Return [x, y] of the center of cell containing provided text 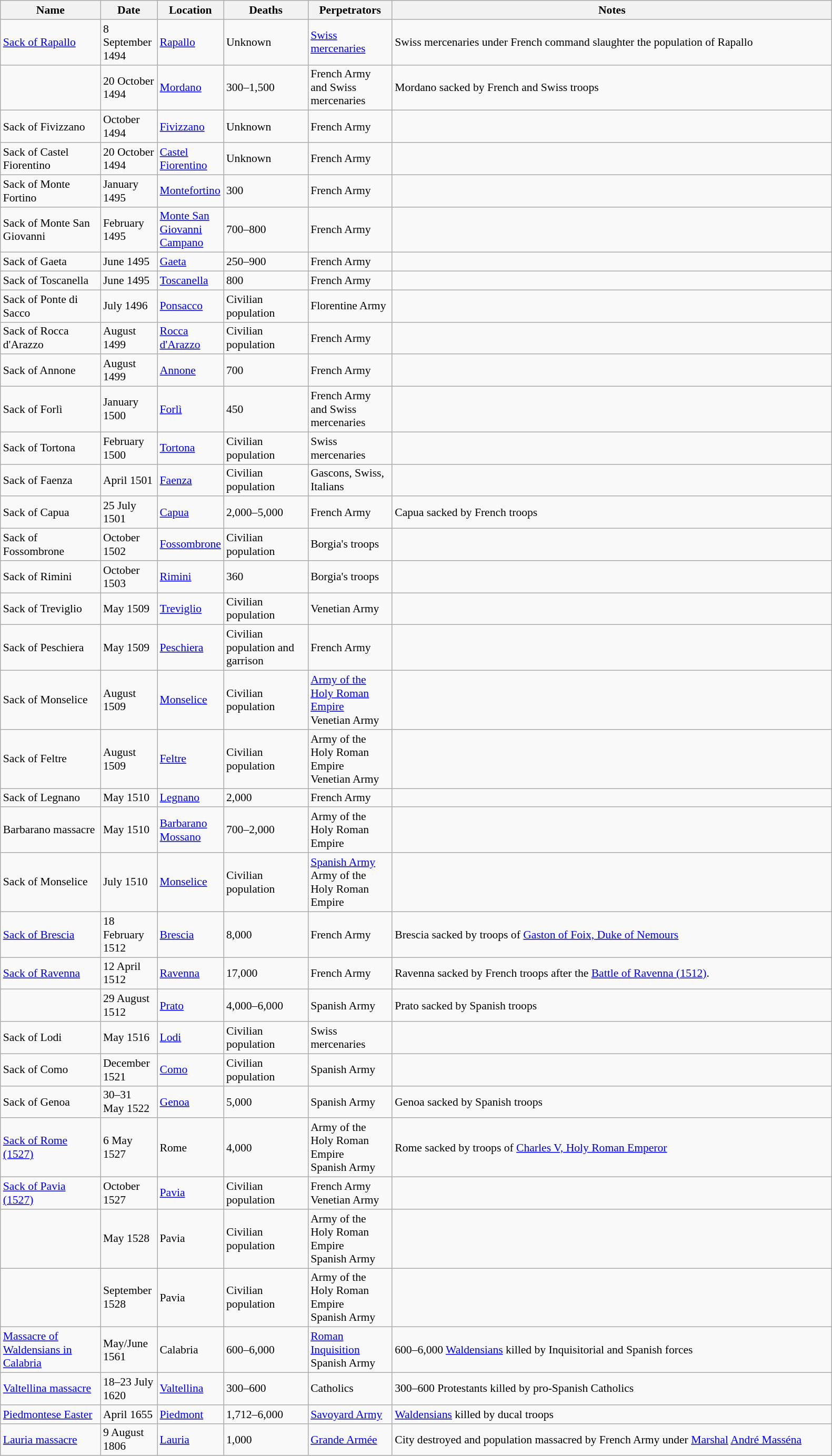
January 1500 [129, 409]
Feltre [190, 759]
Valtellina [190, 1389]
18–23 July 1620 [129, 1389]
Ponsacco [190, 306]
1,712–6,000 [266, 1414]
Annone [190, 370]
October 1527 [129, 1193]
July 1510 [129, 882]
Sack of Gaeta [51, 262]
Army of the Holy Roman Empire [350, 830]
18 February 1512 [129, 934]
Lauria [190, 1439]
4,000–6,000 [266, 1006]
Rocca d'Arazzo [190, 338]
April 1501 [129, 480]
Notes [612, 10]
Brescia sacked by troops of Gaston of Foix, Duke of Nemours [612, 934]
December 1521 [129, 1070]
Sack of Capua [51, 512]
Sack of Toscanella [51, 281]
Name [51, 10]
600–6,000 [266, 1350]
Rome sacked by troops of Charles V, Holy Roman Emperor [612, 1148]
5,000 [266, 1101]
January 1495 [129, 190]
Sack of Como [51, 1070]
Lauria massacre [51, 1439]
300–1,500 [266, 87]
July 1496 [129, 306]
Sack of Forlì [51, 409]
French ArmyVenetian Army [350, 1193]
Savoyard Army [350, 1414]
Forlì [190, 409]
Waldensians killed by ducal troops [612, 1414]
800 [266, 281]
Sack of Annone [51, 370]
Genoa [190, 1101]
Sack of Rapallo [51, 42]
Brescia [190, 934]
360 [266, 577]
May/June 1561 [129, 1350]
Ravenna [190, 973]
8 September 1494 [129, 42]
Tortona [190, 448]
Gaeta [190, 262]
Montefortino [190, 190]
Barbarano massacre [51, 830]
Sack of Rome (1527) [51, 1148]
Capua [190, 512]
Rapallo [190, 42]
Sack of Genoa [51, 1101]
Massacre of Waldensians in Calabria [51, 1350]
May 1528 [129, 1239]
Gascons, Swiss, Italians [350, 480]
25 July 1501 [129, 512]
Fossombrone [190, 545]
9 August 1806 [129, 1439]
Location [190, 10]
April 1655 [129, 1414]
October 1494 [129, 126]
Sack of Legnano [51, 798]
2,000 [266, 798]
Sack of Ravenna [51, 973]
450 [266, 409]
Prato [190, 1006]
September 1528 [129, 1298]
Ravenna sacked by French troops after the Battle of Ravenna (1512). [612, 973]
8,000 [266, 934]
700–800 [266, 229]
Sack of Brescia [51, 934]
Calabria [190, 1350]
Sack of Feltre [51, 759]
300–600 [266, 1389]
Sack of Treviglio [51, 609]
Sack of Monte Fortino [51, 190]
Rimini [190, 577]
Toscanella [190, 281]
2,000–5,000 [266, 512]
Treviglio [190, 609]
Sack of Fivizzano [51, 126]
Roman InquisitionSpanish Army [350, 1350]
Genoa sacked by Spanish troops [612, 1101]
Spanish ArmyArmy of the Holy Roman Empire [350, 882]
Mordano sacked by French and Swiss troops [612, 87]
1,000 [266, 1439]
Sack of Ponte di Sacco [51, 306]
Monte San Giovanni Campano [190, 229]
May 1516 [129, 1037]
Catholics [350, 1389]
Piedmontese Easter [51, 1414]
Prato sacked by Spanish troops [612, 1006]
700 [266, 370]
Valtellina massacre [51, 1389]
Piedmont [190, 1414]
Lodi [190, 1037]
Sack of Monte San Giovanni [51, 229]
Swiss mercenaries under French command slaughter the population of Rapallo [612, 42]
29 August 1512 [129, 1006]
Perpetrators [350, 10]
Rome [190, 1148]
Sack of Castel Fiorentino [51, 159]
30–31 May 1522 [129, 1101]
Capua sacked by French troops [612, 512]
Sack of Lodi [51, 1037]
Deaths [266, 10]
600–6,000 Waldensians killed by Inquisitorial and Spanish forces [612, 1350]
Sack of Pavia (1527) [51, 1193]
Barbarano Mossano [190, 830]
February 1495 [129, 229]
Legnano [190, 798]
250–900 [266, 262]
Mordano [190, 87]
700–2,000 [266, 830]
Date [129, 10]
Florentine Army [350, 306]
Sack of Peschiera [51, 648]
City destroyed and population massacred by French Army under Marshal André Masséna [612, 1439]
Civilian population and garrison [266, 648]
Faenza [190, 480]
Sack of Fossombrone [51, 545]
October 1502 [129, 545]
October 1503 [129, 577]
Fivizzano [190, 126]
Venetian Army [350, 609]
6 May 1527 [129, 1148]
Sack of Faenza [51, 480]
Como [190, 1070]
17,000 [266, 973]
4,000 [266, 1148]
Peschiera [190, 648]
Castel Fiorentino [190, 159]
12 April 1512 [129, 973]
February 1500 [129, 448]
Sack of Rimini [51, 577]
Sack of Rocca d'Arazzo [51, 338]
300–600 Protestants killed by pro-Spanish Catholics [612, 1389]
Grande Armée [350, 1439]
300 [266, 190]
Sack of Tortona [51, 448]
